Identify which cell holds the provided text, then report its (X, Y) central coordinate. 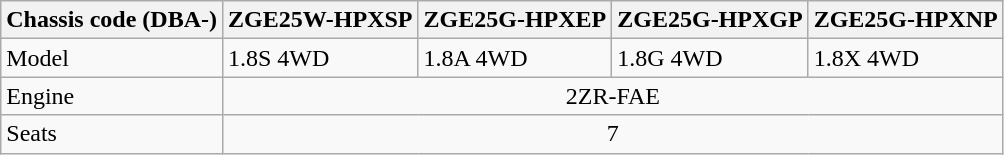
ZGE25G-HPXNP (906, 20)
ZGE25G-HPXGP (710, 20)
ZGE25W-HPXSP (320, 20)
ZGE25G-HPXEP (515, 20)
Engine (112, 96)
7 (612, 134)
Seats (112, 134)
1.8G 4WD (710, 58)
1.8S 4WD (320, 58)
1.8X 4WD (906, 58)
Model (112, 58)
2ZR-FAE (612, 96)
Chassis code (DBA-) (112, 20)
1.8A 4WD (515, 58)
